For the text-containing cell, return its midpoint in (X, Y) coordinate format. 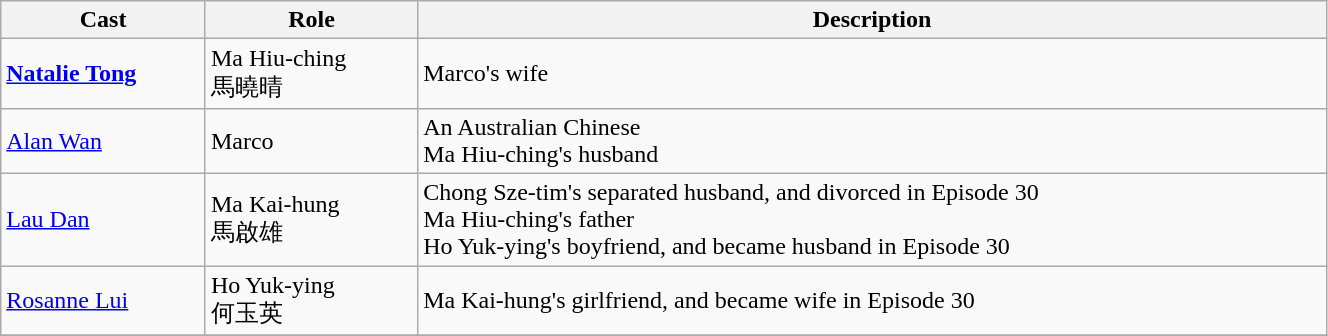
Chong Sze-tim's separated husband, and divorced in Episode 30Ma Hiu-ching's fatherHo Yuk-ying's boyfriend, and became husband in Episode 30 (872, 219)
Ma Kai-hung's girlfriend, and became wife in Episode 30 (872, 301)
Marco's wife (872, 74)
Rosanne Lui (104, 301)
Ho Yuk-ying何玉英 (311, 301)
Ma Hiu-ching馬曉晴 (311, 74)
Lau Dan (104, 219)
Natalie Tong (104, 74)
Marco (311, 140)
Description (872, 20)
Ma Kai-hung馬啟雄 (311, 219)
Role (311, 20)
Alan Wan (104, 140)
An Australian ChineseMa Hiu-ching's husband (872, 140)
Cast (104, 20)
